Scan for the cell matching the given text and deliver its [X, Y] coordinate at center. 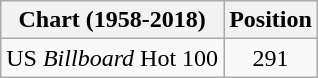
Chart (1958-2018) [112, 20]
291 [271, 58]
Position [271, 20]
US Billboard Hot 100 [112, 58]
